Search for the cell housing the specified text and yield its (x, y) center coordinate. 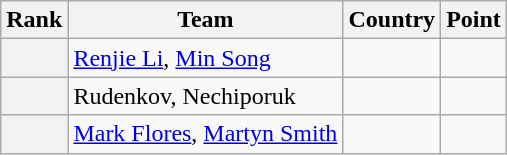
Mark Flores, Martyn Smith (206, 134)
Team (206, 20)
Renjie Li, Min Song (206, 58)
Point (474, 20)
Rudenkov, Nechiporuk (206, 96)
Rank (34, 20)
Country (392, 20)
